Return (x, y) of the center of cell containing provided text 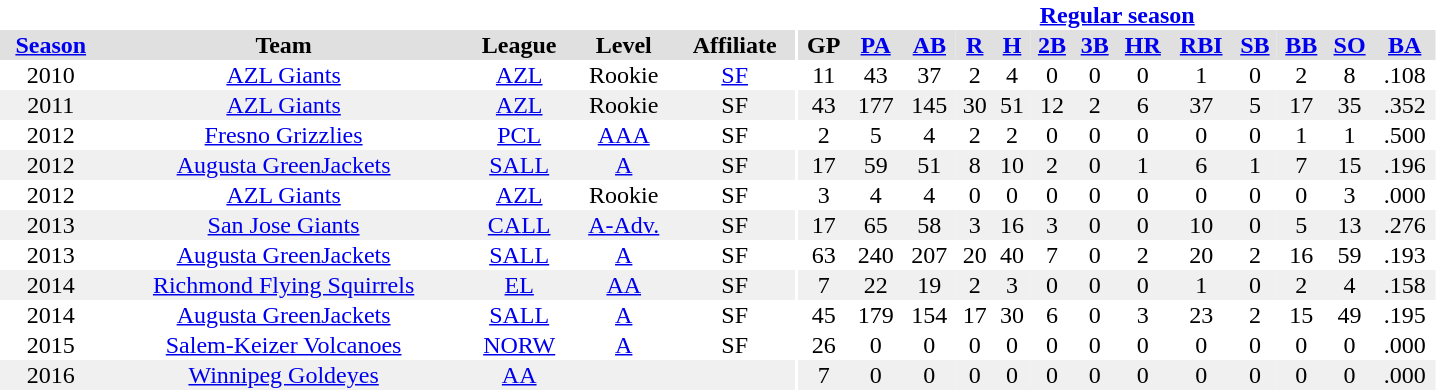
PCL (520, 135)
11 (824, 75)
35 (1349, 105)
Affiliate (735, 45)
PA (876, 45)
.108 (1405, 75)
.500 (1405, 135)
Salem-Keizer Volcanoes (284, 345)
Season (51, 45)
3B (1094, 45)
2B (1052, 45)
SO (1349, 45)
Winnipeg Goldeyes (284, 375)
Richmond Flying Squirrels (284, 285)
R (974, 45)
.352 (1405, 105)
45 (824, 315)
SB (1256, 45)
AAA (624, 135)
177 (876, 105)
League (520, 45)
GP (824, 45)
H (1012, 45)
49 (1349, 315)
13 (1349, 225)
40 (1012, 255)
.196 (1405, 165)
22 (876, 285)
2016 (51, 375)
23 (1202, 315)
San Jose Giants (284, 225)
26 (824, 345)
Level (624, 45)
Regular season (1118, 15)
65 (876, 225)
NORW (520, 345)
154 (929, 315)
240 (876, 255)
RBI (1202, 45)
Team (284, 45)
AB (929, 45)
Fresno Grizzlies (284, 135)
145 (929, 105)
2011 (51, 105)
.193 (1405, 255)
19 (929, 285)
179 (876, 315)
63 (824, 255)
HR (1143, 45)
.158 (1405, 285)
58 (929, 225)
.276 (1405, 225)
BA (1405, 45)
2010 (51, 75)
207 (929, 255)
BB (1301, 45)
.195 (1405, 315)
2015 (51, 345)
CALL (520, 225)
EL (520, 285)
12 (1052, 105)
A-Adv. (624, 225)
